Locate the cell with the specified text and output its (X, Y) center coordinate. 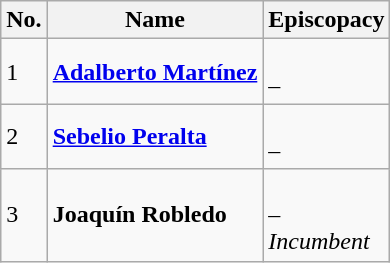
Adalberto Martínez (155, 72)
–Incumbent (326, 215)
Sebelio Peralta (155, 136)
No. (24, 20)
Name (155, 20)
Joaquín Robledo (155, 215)
1 (24, 72)
Episcopacy (326, 20)
3 (24, 215)
2 (24, 136)
